Provide the (x, y) coordinate of the cell's center where the given text is located.  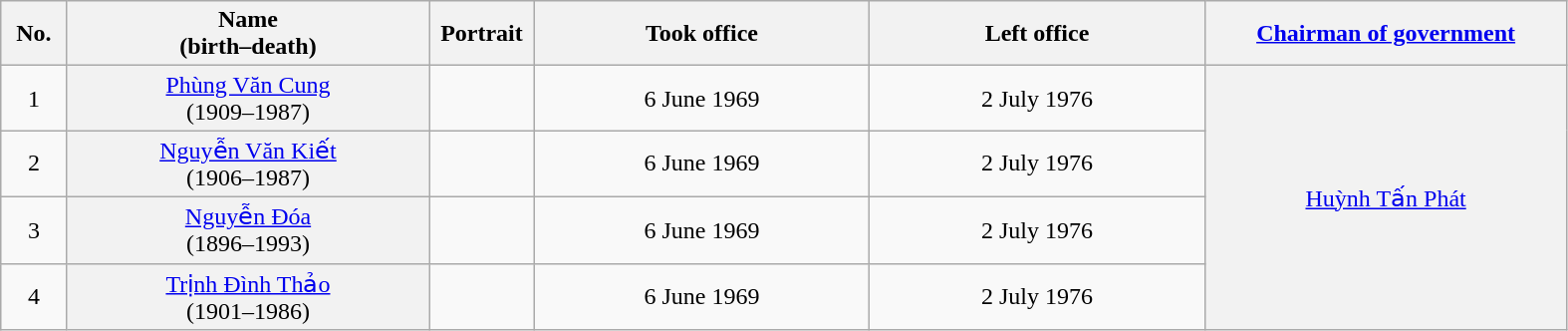
Name(birth–death) (248, 34)
Nguyễn Văn Kiết(1906–1987) (248, 164)
3 (34, 229)
4 (34, 297)
1 (34, 98)
Left office (1038, 34)
Nguyễn Đóa(1896–1993) (248, 229)
Chairman of government (1386, 34)
Trịnh Đình Thảo(1901–1986) (248, 297)
2 (34, 164)
No. (34, 34)
Portrait (482, 34)
Huỳnh Tấn Phát (1386, 197)
Phùng Văn Cung(1909–1987) (248, 98)
Took office (701, 34)
